Extract the (x, y) coordinate from the center of the cell holding the provided text.  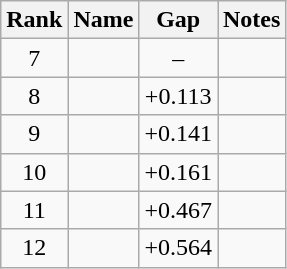
+0.113 (178, 96)
Gap (178, 20)
+0.161 (178, 172)
Rank (34, 20)
8 (34, 96)
+0.467 (178, 210)
10 (34, 172)
Name (104, 20)
11 (34, 210)
9 (34, 134)
12 (34, 248)
Notes (252, 20)
+0.141 (178, 134)
+0.564 (178, 248)
7 (34, 58)
– (178, 58)
